Scan for the cell matching the given text and deliver its [X, Y] coordinate at center. 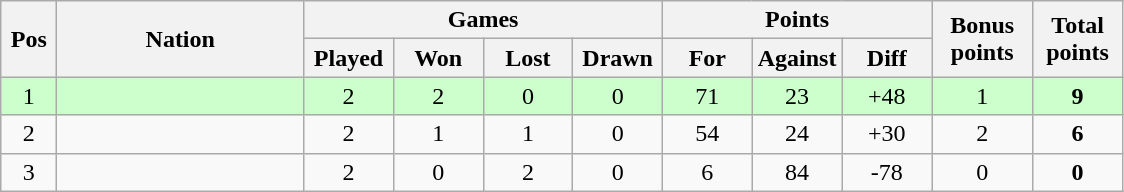
Played [349, 58]
Games [484, 20]
Nation [180, 39]
Totalpoints [1078, 39]
54 [708, 134]
Against [797, 58]
Won [438, 58]
+30 [887, 134]
84 [797, 172]
71 [708, 96]
+48 [887, 96]
For [708, 58]
Points [798, 20]
3 [29, 172]
Lost [528, 58]
23 [797, 96]
Diff [887, 58]
Drawn [618, 58]
9 [1078, 96]
Pos [29, 39]
Bonuspoints [982, 39]
-78 [887, 172]
24 [797, 134]
